Return the [x, y] coordinate for the center point of the cell that contains the specified text.  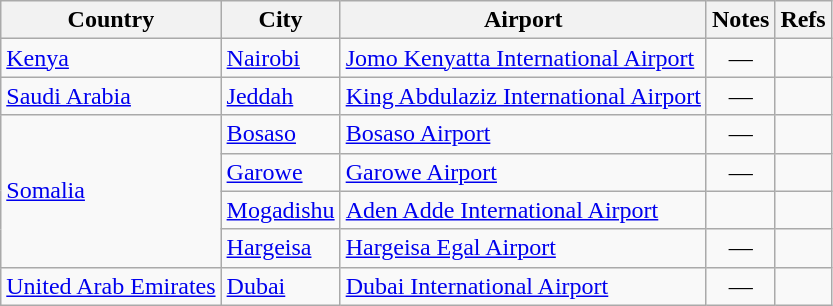
Kenya [111, 58]
Nairobi [280, 58]
Notes [740, 20]
Hargeisa Egal Airport [523, 248]
Bosaso [280, 134]
Refs [803, 20]
Garowe [280, 172]
Bosaso Airport [523, 134]
Hargeisa [280, 248]
Airport [523, 20]
Jomo Kenyatta International Airport [523, 58]
Dubai International Airport [523, 286]
Country [111, 20]
Garowe Airport [523, 172]
Jeddah [280, 96]
King Abdulaziz International Airport [523, 96]
United Arab Emirates [111, 286]
Saudi Arabia [111, 96]
Mogadishu [280, 210]
Aden Adde International Airport [523, 210]
City [280, 20]
Somalia [111, 191]
Dubai [280, 286]
